Determine the (X, Y) coordinate at the center of the cell enclosing the given text.  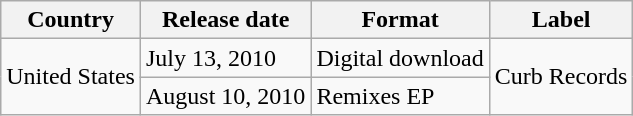
Remixes EP (400, 96)
August 10, 2010 (225, 96)
Digital download (400, 58)
Release date (225, 20)
Label (561, 20)
United States (71, 77)
July 13, 2010 (225, 58)
Curb Records (561, 77)
Country (71, 20)
Format (400, 20)
